Scan for the cell matching the given text and deliver its (x, y) coordinate at center. 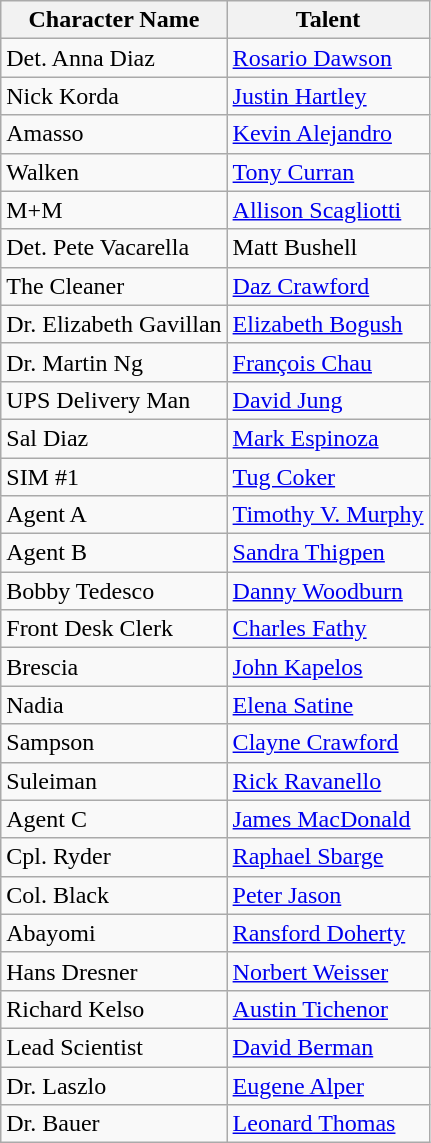
Timothy V. Murphy (328, 515)
Austin Tichenor (328, 1009)
M+M (114, 210)
Elena Satine (328, 705)
David Jung (328, 400)
Elizabeth Bogush (328, 324)
Sandra Thigpen (328, 553)
Richard Kelso (114, 1009)
The Cleaner (114, 286)
Agent B (114, 553)
Charles Fathy (328, 629)
Dr. Martin Ng (114, 362)
UPS Delivery Man (114, 400)
Dr. Bauer (114, 1124)
Front Desk Clerk (114, 629)
Character Name (114, 20)
SIM #1 (114, 477)
Walken (114, 172)
Dr. Laszlo (114, 1085)
Nadia (114, 705)
Det. Anna Diaz (114, 58)
Talent (328, 20)
Matt Bushell (328, 248)
Daz Crawford (328, 286)
Bobby Tedesco (114, 591)
Sampson (114, 743)
Abayomi (114, 933)
François Chau (328, 362)
Suleiman (114, 781)
Clayne Crawford (328, 743)
Hans Dresner (114, 971)
Lead Scientist (114, 1047)
Tony Curran (328, 172)
Col. Black (114, 895)
Amasso (114, 134)
Nick Korda (114, 96)
Cpl. Ryder (114, 857)
Rick Ravanello (328, 781)
Eugene Alper (328, 1085)
Justin Hartley (328, 96)
Det. Pete Vacarella (114, 248)
Kevin Alejandro (328, 134)
Danny Woodburn (328, 591)
Raphael Sbarge (328, 857)
Rosario Dawson (328, 58)
Norbert Weisser (328, 971)
David Berman (328, 1047)
Allison Scagliotti (328, 210)
Agent C (114, 819)
James MacDonald (328, 819)
Sal Diaz (114, 438)
Mark Espinoza (328, 438)
Peter Jason (328, 895)
Leonard Thomas (328, 1124)
Tug Coker (328, 477)
Dr. Elizabeth Gavillan (114, 324)
Agent A (114, 515)
Brescia (114, 667)
John Kapelos (328, 667)
Ransford Doherty (328, 933)
